Detect which cell encompasses the target text, then output its [X, Y] center coordinate. 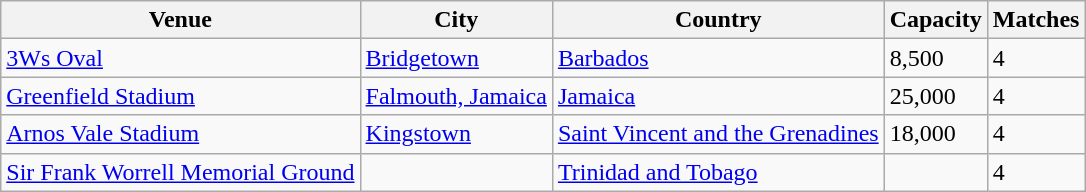
Bridgetown [456, 58]
Sir Frank Worrell Memorial Ground [180, 172]
Country [718, 20]
18,000 [936, 134]
25,000 [936, 96]
8,500 [936, 58]
Barbados [718, 58]
Greenfield Stadium [180, 96]
Trinidad and Tobago [718, 172]
Kingstown [456, 134]
3Ws Oval [180, 58]
Matches [1036, 20]
Jamaica [718, 96]
City [456, 20]
Venue [180, 20]
Saint Vincent and the Grenadines [718, 134]
Falmouth, Jamaica [456, 96]
Capacity [936, 20]
Arnos Vale Stadium [180, 134]
